Search for the cell housing the specified text and yield its (X, Y) center coordinate. 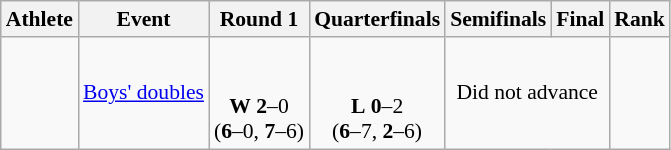
Did not advance (527, 93)
Athlete (40, 19)
Rank (640, 19)
Event (144, 19)
W 2–0 (6–0, 7–6) (259, 93)
Semifinals (498, 19)
Round 1 (259, 19)
Quarterfinals (377, 19)
Final (580, 19)
L 0–2 (6–7, 2–6) (377, 93)
Boys' doubles (144, 93)
